Detect which cell encompasses the target text, then output its [X, Y] center coordinate. 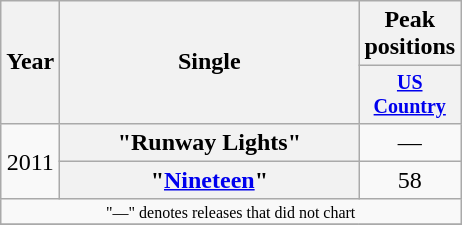
Single [210, 62]
— [410, 142]
58 [410, 180]
US Country [410, 94]
2011 [30, 161]
"Runway Lights" [210, 142]
Year [30, 62]
"Nineteen" [210, 180]
"—" denotes releases that did not chart [231, 211]
Peak positions [410, 34]
